Search for the cell housing the specified text and yield its [X, Y] center coordinate. 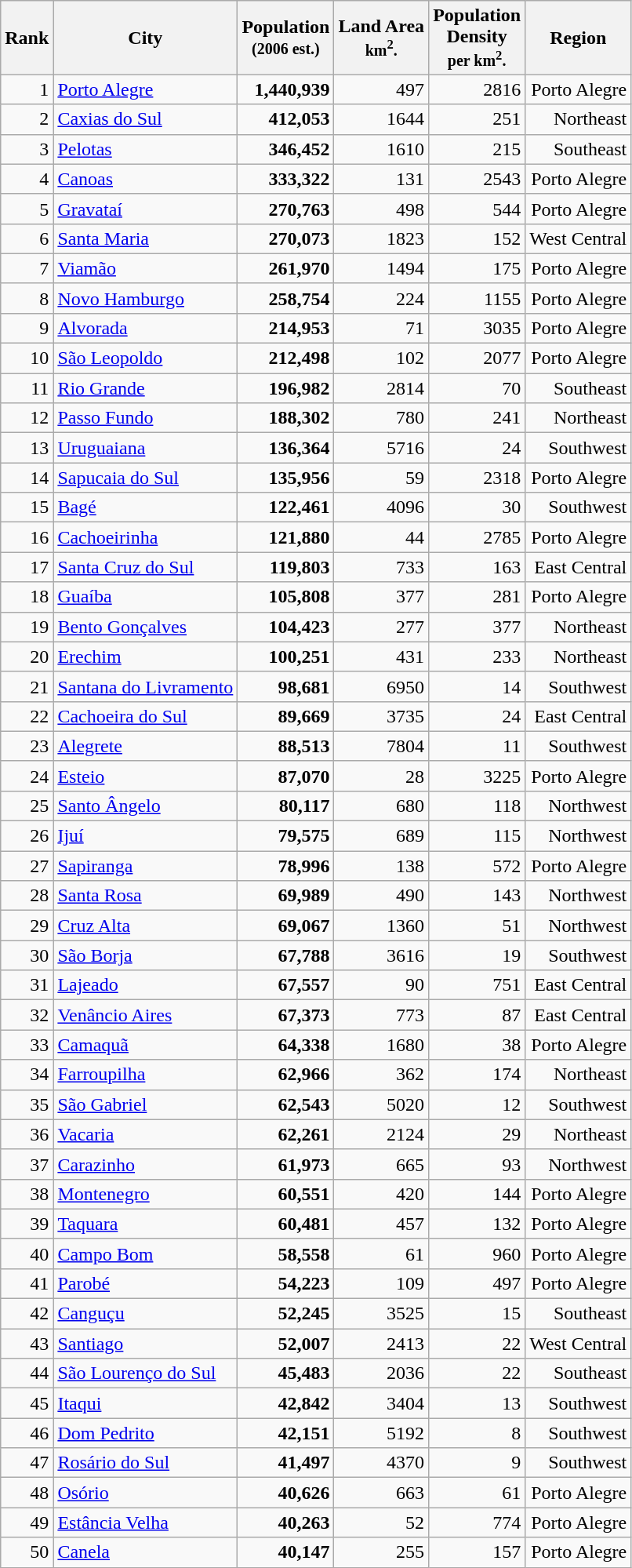
Bagé [146, 508]
Erechim [146, 657]
Taquara [146, 1224]
42,151 [285, 1433]
665 [381, 1164]
572 [477, 866]
212,498 [285, 358]
Camaquã [146, 1045]
5192 [381, 1433]
18 [27, 597]
71 [381, 328]
1610 [381, 149]
3735 [381, 716]
689 [381, 836]
188,302 [285, 418]
Farroupilha [146, 1075]
Guaíba [146, 597]
17 [27, 567]
70 [477, 388]
67,557 [285, 985]
490 [381, 896]
102 [381, 358]
152 [477, 238]
1680 [381, 1045]
São Borja [146, 955]
663 [381, 1493]
2036 [381, 1373]
Caxias do Sul [146, 119]
277 [381, 627]
2 [27, 119]
45 [27, 1403]
2077 [477, 358]
93 [477, 1164]
Rio Grande [146, 388]
281 [477, 597]
41 [27, 1283]
60,481 [285, 1224]
52,245 [285, 1314]
67,373 [285, 1015]
774 [477, 1523]
241 [477, 418]
62,543 [285, 1104]
Alegrete [146, 746]
5716 [381, 448]
420 [381, 1194]
115 [477, 836]
773 [381, 1015]
52 [381, 1523]
346,452 [285, 149]
67,788 [285, 955]
39 [27, 1224]
131 [381, 179]
233 [477, 657]
3616 [381, 955]
261,970 [285, 268]
88,513 [285, 746]
251 [477, 119]
Dom Pedrito [146, 1433]
Population (2006 est.) [285, 38]
Sapiranga [146, 866]
2785 [477, 537]
Santa Maria [146, 238]
43 [27, 1344]
109 [381, 1283]
Santo Ângelo [146, 806]
2543 [477, 179]
132 [477, 1224]
Alvorada [146, 328]
7804 [381, 746]
1644 [381, 119]
Osório [146, 1493]
215 [477, 149]
61,973 [285, 1164]
680 [381, 806]
21 [27, 686]
333,322 [285, 179]
Cachoeirinha [146, 537]
Region [579, 38]
Vacaria [146, 1134]
Itaqui [146, 1403]
224 [381, 298]
60,551 [285, 1194]
Rank [27, 38]
62,966 [285, 1075]
26 [27, 836]
1,440,939 [285, 89]
4 [27, 179]
175 [477, 268]
255 [381, 1552]
48 [27, 1493]
118 [477, 806]
2318 [477, 478]
49 [27, 1523]
Montenegro [146, 1194]
64,338 [285, 1045]
42,842 [285, 1403]
121,880 [285, 537]
16 [27, 537]
Uruguaiana [146, 448]
Estância Velha [146, 1523]
Carazinho [146, 1164]
135,956 [285, 478]
58,558 [285, 1253]
1155 [477, 298]
PopulationDensity per km2. [477, 38]
36 [27, 1134]
258,754 [285, 298]
6950 [381, 686]
3035 [477, 328]
41,497 [285, 1463]
1494 [381, 268]
Esteio [146, 776]
3525 [381, 1314]
Santa Cruz do Sul [146, 567]
City [146, 38]
Land Area km2. [381, 38]
Canoas [146, 179]
40,263 [285, 1523]
196,982 [285, 388]
47 [27, 1463]
2814 [381, 388]
751 [477, 985]
144 [477, 1194]
87 [477, 1015]
270,763 [285, 209]
Rosário do Sul [146, 1463]
40 [27, 1253]
40,626 [285, 1493]
69,989 [285, 896]
79,575 [285, 836]
4096 [381, 508]
5 [27, 209]
3225 [477, 776]
2816 [477, 89]
Santana do Livramento [146, 686]
Lajeado [146, 985]
412,053 [285, 119]
544 [477, 209]
42 [27, 1314]
Novo Hamburgo [146, 298]
87,070 [285, 776]
Santiago [146, 1344]
214,953 [285, 328]
Cruz Alta [146, 926]
20 [27, 657]
78,996 [285, 866]
136,364 [285, 448]
431 [381, 657]
733 [381, 567]
138 [381, 866]
Sapucaia do Sul [146, 478]
Gravataí [146, 209]
25 [27, 806]
Santa Rosa [146, 896]
São Leopoldo [146, 358]
1360 [381, 926]
3404 [381, 1403]
119,803 [285, 567]
90 [381, 985]
2413 [381, 1344]
98,681 [285, 686]
362 [381, 1075]
59 [381, 478]
27 [27, 866]
Cachoeira do Sul [146, 716]
34 [27, 1075]
Parobé [146, 1283]
40,147 [285, 1552]
50 [27, 1552]
3 [27, 149]
37 [27, 1164]
498 [381, 209]
100,251 [285, 657]
457 [381, 1224]
163 [477, 567]
2124 [381, 1134]
960 [477, 1253]
Canguçu [146, 1314]
6 [27, 238]
4370 [381, 1463]
143 [477, 896]
Campo Bom [146, 1253]
89,669 [285, 716]
51 [477, 926]
33 [27, 1045]
122,461 [285, 508]
62,261 [285, 1134]
Viamão [146, 268]
Canela [146, 1552]
São Lourenço do Sul [146, 1373]
270,073 [285, 238]
31 [27, 985]
1823 [381, 238]
1 [27, 89]
10 [27, 358]
32 [27, 1015]
23 [27, 746]
Pelotas [146, 149]
7 [27, 268]
São Gabriel [146, 1104]
174 [477, 1075]
Bento Gonçalves [146, 627]
Venâncio Aires [146, 1015]
Passo Fundo [146, 418]
105,808 [285, 597]
157 [477, 1552]
46 [27, 1433]
780 [381, 418]
69,067 [285, 926]
45,483 [285, 1373]
Ijuí [146, 836]
80,117 [285, 806]
35 [27, 1104]
5020 [381, 1104]
52,007 [285, 1344]
54,223 [285, 1283]
104,423 [285, 627]
